Capture the cell that displays the provided text and extract its [X, Y] central coordinate. 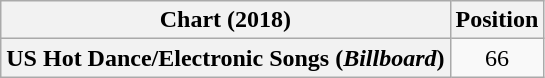
Position [497, 20]
US Hot Dance/Electronic Songs (Billboard) [226, 58]
Chart (2018) [226, 20]
66 [497, 58]
